For the text-containing cell, return its midpoint in [X, Y] coordinate format. 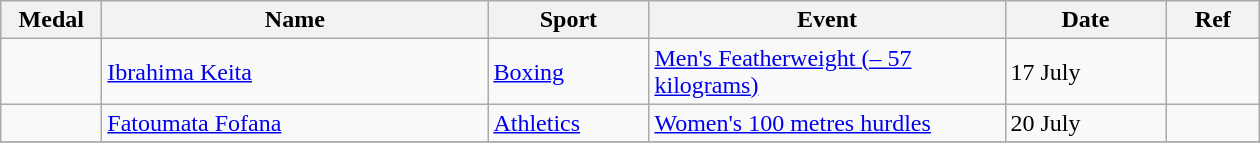
Date [1086, 20]
Ibrahima Keita [295, 72]
Fatoumata Fofana [295, 123]
Sport [568, 20]
Event [827, 20]
Name [295, 20]
Boxing [568, 72]
Men's Featherweight (– 57 kilograms) [827, 72]
20 July [1086, 123]
Women's 100 metres hurdles [827, 123]
Medal [52, 20]
Ref [1213, 20]
17 July [1086, 72]
Athletics [568, 123]
